Detect which cell encompasses the target text, then output its [X, Y] center coordinate. 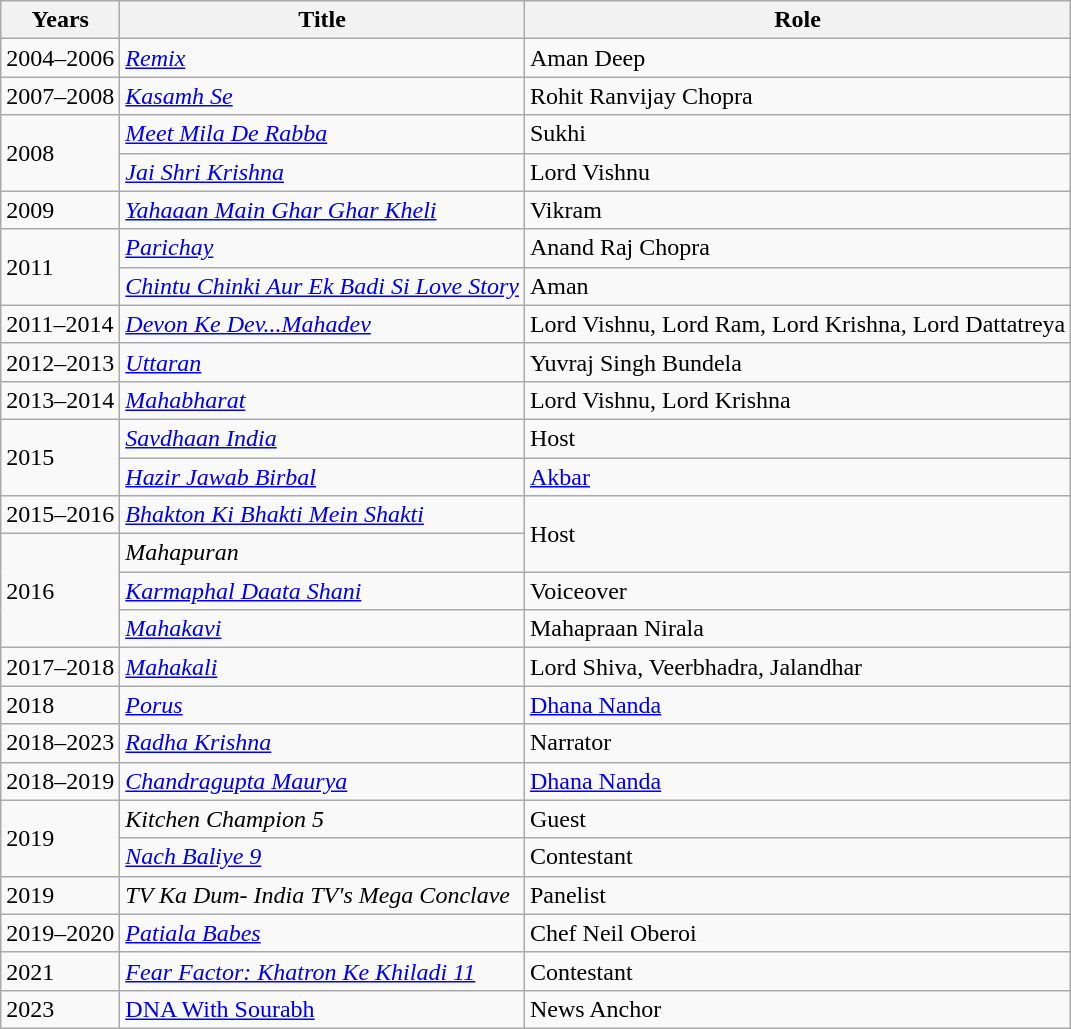
2019–2020 [60, 933]
Jai Shri Krishna [322, 172]
Yuvraj Singh Bundela [797, 362]
Savdhaan India [322, 438]
2018 [60, 705]
Bhakton Ki Bhakti Mein Shakti [322, 515]
2011–2014 [60, 324]
Devon Ke Dev...Mahadev [322, 324]
Mahapraan Nirala [797, 629]
2011 [60, 267]
2004–2006 [60, 58]
Aman [797, 286]
Yahaaan Main Ghar Ghar Kheli [322, 210]
2015–2016 [60, 515]
2017–2018 [60, 667]
2016 [60, 591]
Narrator [797, 743]
Lord Vishnu [797, 172]
Guest [797, 819]
Rohit Ranvijay Chopra [797, 96]
TV Ka Dum- India TV's Mega Conclave [322, 895]
Akbar [797, 477]
Aman Deep [797, 58]
Radha Krishna [322, 743]
2023 [60, 1009]
Panelist [797, 895]
Chandragupta Maurya [322, 781]
Anand Raj Chopra [797, 248]
Chintu Chinki Aur Ek Badi Si Love Story [322, 286]
Mahapuran [322, 553]
2008 [60, 153]
Title [322, 20]
Kitchen Champion 5 [322, 819]
Mahakali [322, 667]
Kasamh Se [322, 96]
Chef Neil Oberoi [797, 933]
Role [797, 20]
Patiala Babes [322, 933]
Voiceover [797, 591]
Uttaran [322, 362]
DNA With Sourabh [322, 1009]
Hazir Jawab Birbal [322, 477]
2013–2014 [60, 400]
2015 [60, 457]
2021 [60, 971]
Mahabharat [322, 400]
2018–2019 [60, 781]
2007–2008 [60, 96]
Karmaphal Daata Shani [322, 591]
Lord Vishnu, Lord Ram, Lord Krishna, Lord Dattatreya [797, 324]
Remix [322, 58]
Lord Vishnu, Lord Krishna [797, 400]
2012–2013 [60, 362]
Mahakavi [322, 629]
Vikram [797, 210]
Parichay [322, 248]
Years [60, 20]
Fear Factor: Khatron Ke Khiladi 11 [322, 971]
Lord Shiva, Veerbhadra, Jalandhar [797, 667]
Nach Baliye 9 [322, 857]
2009 [60, 210]
Meet Mila De Rabba [322, 134]
2018–2023 [60, 743]
Porus [322, 705]
News Anchor [797, 1009]
Sukhi [797, 134]
